Provide the (X, Y) coordinate of the cell's center where the given text is located.  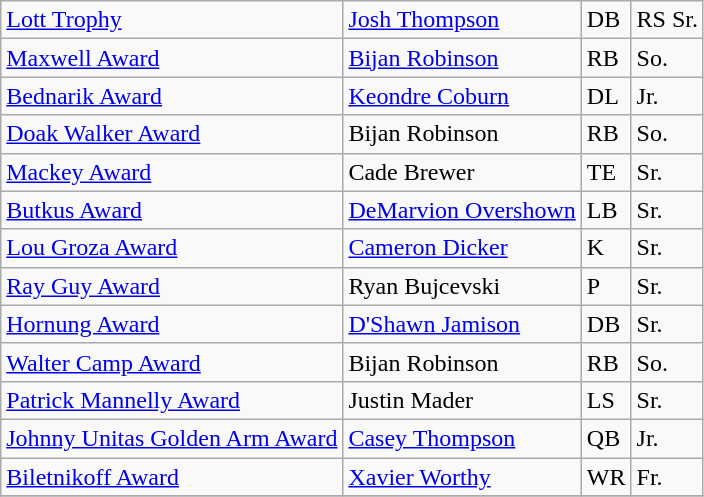
Patrick Mannelly Award (172, 400)
Cameron Dicker (462, 248)
LS (606, 400)
Hornung Award (172, 324)
P (606, 286)
Justin Mader (462, 400)
Bednarik Award (172, 96)
DL (606, 96)
Maxwell Award (172, 58)
Biletnikoff Award (172, 477)
Josh Thompson (462, 20)
Cade Brewer (462, 172)
WR (606, 477)
Ryan Bujcevski (462, 286)
LB (606, 210)
TE (606, 172)
Xavier Worthy (462, 477)
Johnny Unitas Golden Arm Award (172, 438)
Lott Trophy (172, 20)
Ray Guy Award (172, 286)
Walter Camp Award (172, 362)
Doak Walker Award (172, 134)
Mackey Award (172, 172)
K (606, 248)
Lou Groza Award (172, 248)
Casey Thompson (462, 438)
Keondre Coburn (462, 96)
Butkus Award (172, 210)
DeMarvion Overshown (462, 210)
Fr. (667, 477)
D'Shawn Jamison (462, 324)
RS Sr. (667, 20)
QB (606, 438)
